Extract the (x, y) coordinate from the center of the cell holding the provided text.  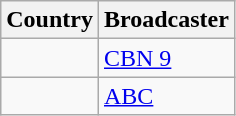
CBN 9 (166, 58)
Broadcaster (166, 20)
Country (50, 20)
ABC (166, 96)
